Capture the cell that displays the provided text and extract its (x, y) central coordinate. 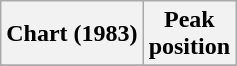
Chart (1983) (72, 34)
Peakposition (189, 34)
